Capture the cell that displays the provided text and extract its (X, Y) central coordinate. 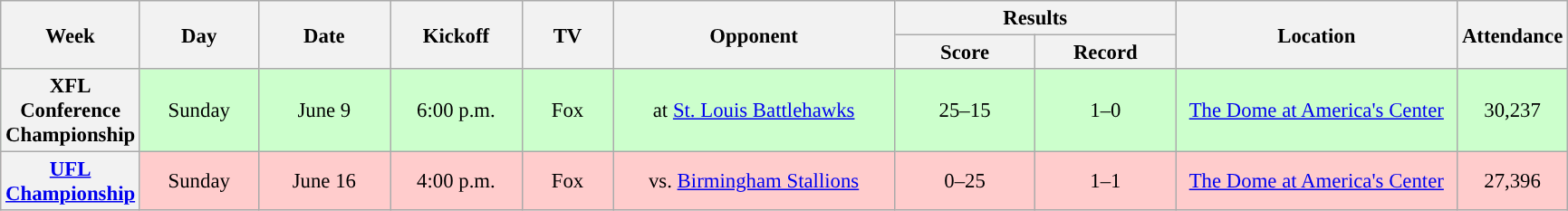
Results (1034, 18)
at St. Louis Battlehawks (754, 110)
TV (567, 34)
0–25 (964, 181)
Opponent (754, 34)
27,396 (1513, 181)
1–1 (1105, 181)
6:00 p.m. (457, 110)
Week (71, 34)
June 9 (324, 110)
25–15 (964, 110)
Record (1105, 53)
4:00 p.m. (457, 181)
XFL Conference Championship (71, 110)
30,237 (1513, 110)
Location (1317, 34)
Score (964, 53)
June 16 (324, 181)
Attendance (1513, 34)
1–0 (1105, 110)
vs. Birmingham Stallions (754, 181)
UFL Championship (71, 181)
Kickoff (457, 34)
Date (324, 34)
Day (199, 34)
